Capture the cell that displays the provided text and extract its (x, y) central coordinate. 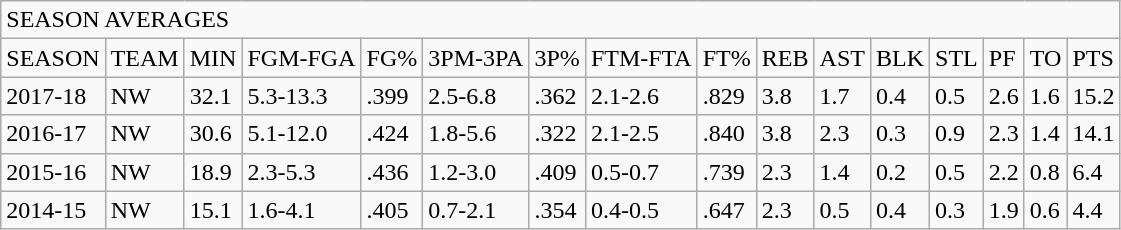
1.6 (1046, 96)
TO (1046, 58)
30.6 (213, 134)
REB (785, 58)
0.6 (1046, 210)
14.1 (1094, 134)
.829 (726, 96)
6.4 (1094, 172)
.399 (392, 96)
FG% (392, 58)
5.1-12.0 (302, 134)
PF (1004, 58)
.647 (726, 210)
1.7 (842, 96)
3PM-3PA (476, 58)
0.2 (900, 172)
15.2 (1094, 96)
2015-16 (53, 172)
.362 (557, 96)
.409 (557, 172)
2.3-5.3 (302, 172)
TEAM (144, 58)
15.1 (213, 210)
STL (957, 58)
1.6-4.1 (302, 210)
5.3-13.3 (302, 96)
2016-17 (53, 134)
.739 (726, 172)
PTS (1094, 58)
MIN (213, 58)
2.1-2.5 (641, 134)
0.5-0.7 (641, 172)
2017-18 (53, 96)
2.6 (1004, 96)
BLK (900, 58)
FTM-FTA (641, 58)
0.8 (1046, 172)
.354 (557, 210)
.840 (726, 134)
.424 (392, 134)
AST (842, 58)
1.9 (1004, 210)
FT% (726, 58)
2.5-6.8 (476, 96)
1.2-3.0 (476, 172)
2014-15 (53, 210)
2.2 (1004, 172)
3P% (557, 58)
0.9 (957, 134)
.436 (392, 172)
SEASON (53, 58)
.405 (392, 210)
2.1-2.6 (641, 96)
FGM-FGA (302, 58)
0.4-0.5 (641, 210)
SEASON AVERAGES (560, 20)
4.4 (1094, 210)
0.7-2.1 (476, 210)
32.1 (213, 96)
.322 (557, 134)
18.9 (213, 172)
1.8-5.6 (476, 134)
